From the cell containing the given text, extract its center point as (X, Y) coordinate. 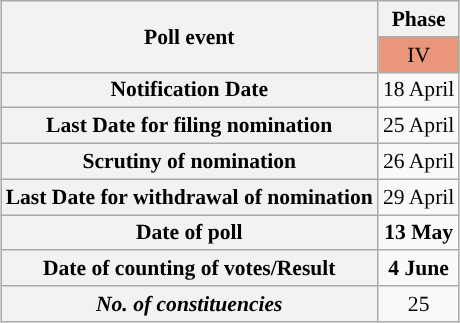
Last Date for withdrawal of nomination (190, 197)
29 April (418, 197)
IV (418, 54)
Poll event (190, 36)
26 April (418, 161)
18 April (418, 90)
No. of constituencies (190, 304)
Scrutiny of nomination (190, 161)
Date of counting of votes/Result (190, 268)
25 (418, 304)
25 April (418, 126)
Last Date for filing nomination (190, 126)
Notification Date (190, 90)
Date of poll (190, 232)
4 June (418, 268)
Phase (418, 19)
13 May (418, 232)
